Detect which cell encompasses the target text, then output its (x, y) center coordinate. 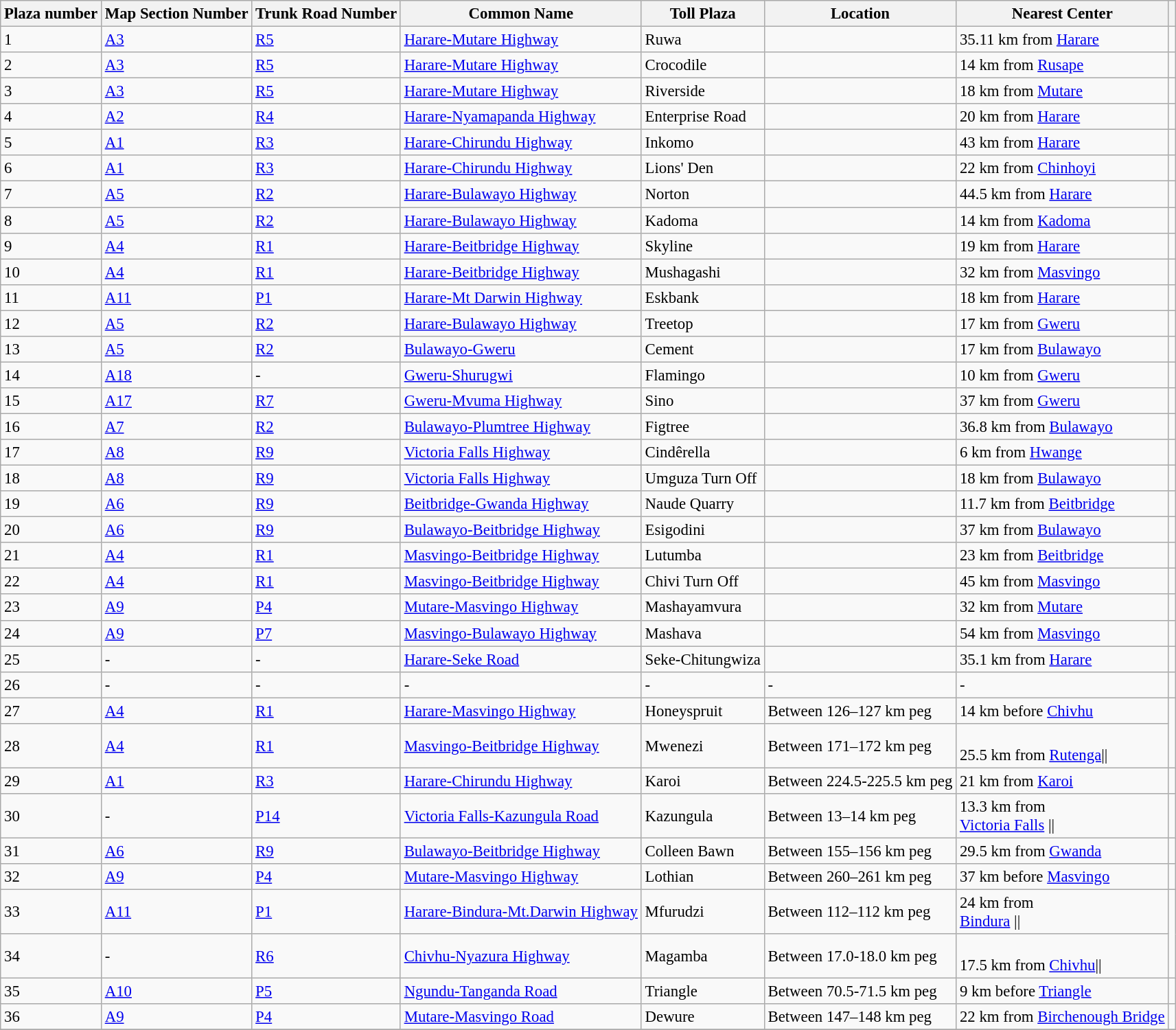
25 (51, 659)
22 (51, 582)
A17 (176, 401)
45 km from Masvingo (1063, 582)
9 km before Triangle (1063, 992)
Harare-Seke Road (520, 659)
Magamba (703, 956)
Mutare-Masvingo Road (520, 1017)
3 (51, 91)
37 km before Masvingo (1063, 877)
37 km from Gweru (1063, 401)
34 (51, 956)
Between 112–112 km peg (860, 912)
2 (51, 65)
20 km from Harare (1063, 117)
Flamingo (703, 375)
Kazungula (703, 816)
Gweru-Mvuma Highway (520, 401)
Esigodini (703, 530)
A10 (176, 992)
22 km from Chinhoyi (1063, 168)
10 (51, 272)
26 (51, 685)
Between 171–172 km peg (860, 746)
54 km from Masvingo (1063, 633)
Figtree (703, 426)
44.5 km from Harare (1063, 194)
18 km from Mutare (1063, 91)
12 (51, 323)
Toll Plaza (703, 14)
Triangle (703, 992)
Between 70.5-71.5 km peg (860, 992)
P14 (327, 816)
9 (51, 246)
Between 13–14 km peg (860, 816)
A7 (176, 426)
Inkomo (703, 143)
32 km from Mutare (1063, 608)
4 (51, 117)
35.1 km from Harare (1063, 659)
Harare-Masvingo Highway (520, 711)
17 (51, 453)
Umguza Turn Off (703, 479)
29 (51, 781)
Masvingo-Bulawayo Highway (520, 633)
Trunk Road Number (327, 14)
24 km fromBindura || (1063, 912)
14 km from Rusape (1063, 65)
Mushagashi (703, 272)
Harare-Mt Darwin Highway (520, 297)
17 km from Gweru (1063, 323)
A2 (176, 117)
Between 126–127 km peg (860, 711)
43 km from Harare (1063, 143)
Kadoma (703, 220)
Harare-Nyamapanda Highway (520, 117)
Lothian (703, 877)
17 km from Bulawayo (1063, 350)
Mashava (703, 633)
30 (51, 816)
21 km from Karoi (1063, 781)
5 (51, 143)
Naude Quarry (703, 504)
29.5 km from Gwanda (1063, 851)
Beitbridge-Gwanda Highway (520, 504)
18 km from Bulawayo (1063, 479)
24 (51, 633)
21 (51, 556)
Plaza number (51, 14)
Riverside (703, 91)
31 (51, 851)
Skyline (703, 246)
Cindêrella (703, 453)
6 (51, 168)
7 (51, 194)
Chivhu-Nyazura Highway (520, 956)
11 (51, 297)
Seke-Chitungwiza (703, 659)
25.5 km from Rutenga|| (1063, 746)
22 km from Birchenough Bridge (1063, 1017)
R6 (327, 956)
20 (51, 530)
23 (51, 608)
36.8 km from Bulawayo (1063, 426)
Location (860, 14)
36 (51, 1017)
27 (51, 711)
Mashayamvura (703, 608)
32 (51, 877)
1 (51, 40)
Mfurudzi (703, 912)
P5 (327, 992)
28 (51, 746)
18 km from Harare (1063, 297)
14 (51, 375)
Between 260–261 km peg (860, 877)
Between 147–148 km peg (860, 1017)
35.11 km from Harare (1063, 40)
32 km from Masvingo (1063, 272)
Karoi (703, 781)
Cement (703, 350)
33 (51, 912)
8 (51, 220)
Bulawayo-Plumtree Highway (520, 426)
Nearest Center (1063, 14)
Colleen Bawn (703, 851)
13.3 km fromVictoria Falls || (1063, 816)
R7 (327, 401)
Ruwa (703, 40)
19 (51, 504)
15 (51, 401)
14 km before Chivhu (1063, 711)
37 km from Bulawayo (1063, 530)
Ngundu-Tanganda Road (520, 992)
10 km from Gweru (1063, 375)
6 km from Hwange (1063, 453)
Lions' Den (703, 168)
Between 17.0-18.0 km peg (860, 956)
35 (51, 992)
Between 155–156 km peg (860, 851)
Enterprise Road (703, 117)
19 km from Harare (1063, 246)
Bulawayo-Gweru (520, 350)
Treetop (703, 323)
Sino (703, 401)
Between 224.5-225.5 km peg (860, 781)
Honeyspruit (703, 711)
Victoria Falls-Kazungula Road (520, 816)
Lutumba (703, 556)
17.5 km from Chivhu|| (1063, 956)
Eskbank (703, 297)
Crocodile (703, 65)
Common Name (520, 14)
R4 (327, 117)
Mwenezi (703, 746)
16 (51, 426)
P7 (327, 633)
14 km from Kadoma (1063, 220)
13 (51, 350)
A18 (176, 375)
18 (51, 479)
11.7 km from Beitbridge (1063, 504)
Dewure (703, 1017)
23 km from Beitbridge (1063, 556)
Harare-Bindura-Mt.Darwin Highway (520, 912)
Chivi Turn Off (703, 582)
Map Section Number (176, 14)
Norton (703, 194)
Gweru-Shurugwi (520, 375)
